Identify which cell holds the provided text, then report its [X, Y] central coordinate. 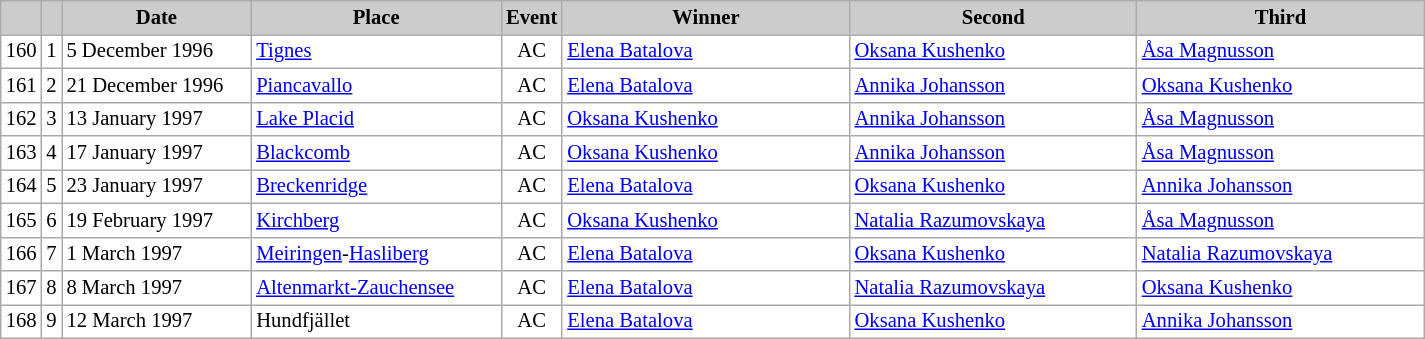
5 [51, 186]
167 [22, 287]
Hundfjället [376, 321]
Place [376, 17]
1 March 1997 [157, 254]
Event [532, 17]
166 [22, 254]
8 [51, 287]
Date [157, 17]
Third [1280, 17]
3 [51, 119]
161 [22, 85]
162 [22, 119]
6 [51, 220]
Second [994, 17]
7 [51, 254]
164 [22, 186]
13 January 1997 [157, 119]
Tignes [376, 51]
1 [51, 51]
2 [51, 85]
160 [22, 51]
19 February 1997 [157, 220]
21 December 1996 [157, 85]
Piancavallo [376, 85]
Altenmarkt-Zauchensee [376, 287]
Breckenridge [376, 186]
Blackcomb [376, 153]
163 [22, 153]
12 March 1997 [157, 321]
9 [51, 321]
5 December 1996 [157, 51]
8 March 1997 [157, 287]
Meiringen-Hasliberg [376, 254]
Winner [706, 17]
17 January 1997 [157, 153]
168 [22, 321]
4 [51, 153]
Lake Placid [376, 119]
165 [22, 220]
Kirchberg [376, 220]
23 January 1997 [157, 186]
